Return the (X, Y) coordinate for the center point of the cell that contains the specified text.  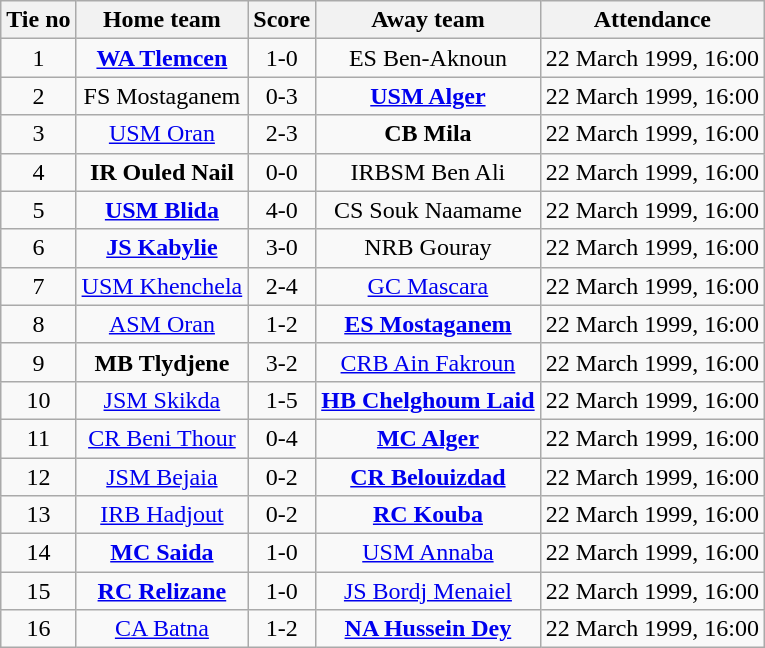
Home team (162, 20)
IR Ouled Nail (162, 172)
1 (38, 58)
HB Chelghoum Laid (428, 400)
Attendance (652, 20)
MB Tlydjene (162, 362)
WA Tlemcen (162, 58)
12 (38, 477)
NA Hussein Dey (428, 629)
Score (282, 20)
USM Blida (162, 210)
0-4 (282, 438)
MC Saida (162, 553)
CR Belouizdad (428, 477)
USM Oran (162, 134)
2-4 (282, 286)
6 (38, 248)
CRB Ain Fakroun (428, 362)
JS Bordj Menaiel (428, 591)
CA Batna (162, 629)
IRB Hadjout (162, 515)
CS Souk Naamame (428, 210)
14 (38, 553)
USM Khenchela (162, 286)
IRBSM Ben Ali (428, 172)
ES Ben-Aknoun (428, 58)
ES Mostaganem (428, 324)
3-0 (282, 248)
USM Alger (428, 96)
11 (38, 438)
4 (38, 172)
13 (38, 515)
16 (38, 629)
CR Beni Thour (162, 438)
JSM Skikda (162, 400)
RC Kouba (428, 515)
10 (38, 400)
Away team (428, 20)
JSM Bejaia (162, 477)
15 (38, 591)
8 (38, 324)
RC Relizane (162, 591)
Tie no (38, 20)
4-0 (282, 210)
9 (38, 362)
USM Annaba (428, 553)
7 (38, 286)
GC Mascara (428, 286)
3-2 (282, 362)
CB Mila (428, 134)
0-0 (282, 172)
2-3 (282, 134)
0-3 (282, 96)
ASM Oran (162, 324)
5 (38, 210)
2 (38, 96)
FS Mostaganem (162, 96)
1-5 (282, 400)
JS Kabylie (162, 248)
3 (38, 134)
MC Alger (428, 438)
NRB Gouray (428, 248)
